Return the (X, Y) coordinate for the center point of the cell that contains the specified text.  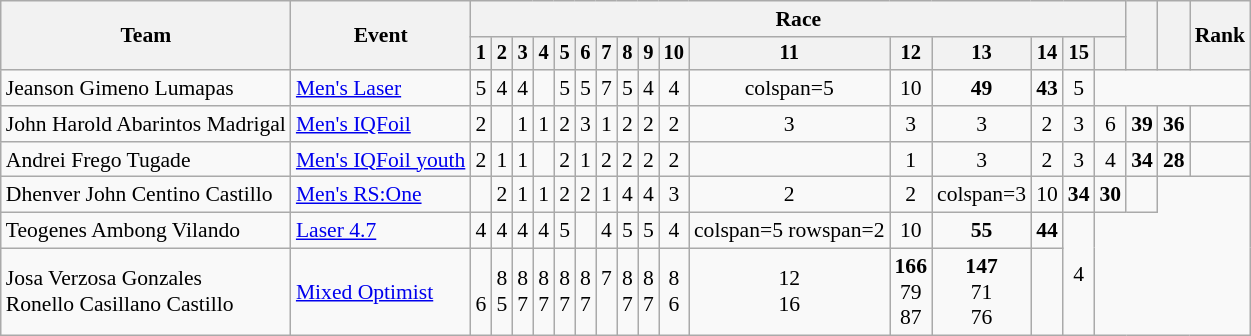
30 (1110, 195)
Jeanson Gimeno Lumapas (146, 88)
Teogenes Ambong Vilando (146, 231)
1477176 (982, 292)
9 (648, 54)
85 (502, 292)
14 (1047, 54)
colspan=5 rowspan=2 (790, 231)
Team (146, 36)
Dhenver John Centino Castillo (146, 195)
John Harold Abarintos Madrigal (146, 124)
colspan=3 (982, 195)
Andrei Frego Tugade (146, 160)
43 (1047, 88)
8 (628, 54)
28 (1174, 160)
Event (381, 36)
Men's RS:One (381, 195)
49 (982, 88)
Men's Laser (381, 88)
12 (912, 54)
Race (798, 19)
Men's IQFoil youth (381, 160)
Laser 4.7 (381, 231)
1216 (790, 292)
15 (1079, 54)
39 (1142, 124)
11 (790, 54)
36 (1174, 124)
55 (982, 231)
86 (674, 292)
44 (1047, 231)
Men's IQFoil (381, 124)
Mixed Optimist (381, 292)
Josa Verzosa GonzalesRonello Casillano Castillo (146, 292)
1667987 (912, 292)
13 (982, 54)
Rank (1220, 36)
colspan=5 (790, 88)
